Provide the (x, y) coordinate of the cell's center where the given text is located.  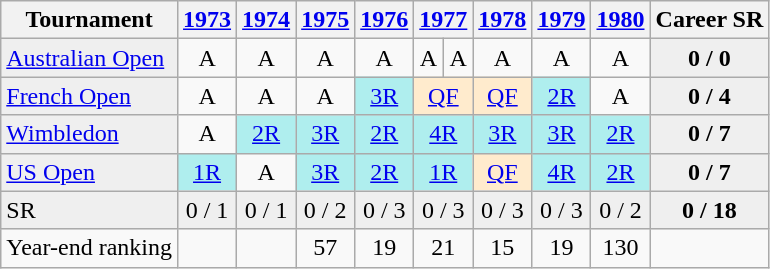
Australian Open (90, 58)
1976 (384, 20)
15 (502, 248)
1975 (326, 20)
Career SR (710, 20)
1978 (502, 20)
Tournament (90, 20)
21 (444, 248)
57 (326, 248)
US Open (90, 172)
1980 (620, 20)
0 / 0 (710, 58)
French Open (90, 96)
SR (90, 210)
Wimbledon (90, 134)
1973 (208, 20)
130 (620, 248)
1974 (266, 20)
1977 (444, 20)
Year-end ranking (90, 248)
0 / 4 (710, 96)
0 / 18 (710, 210)
1979 (562, 20)
